Detect which cell encompasses the target text, then output its [x, y] center coordinate. 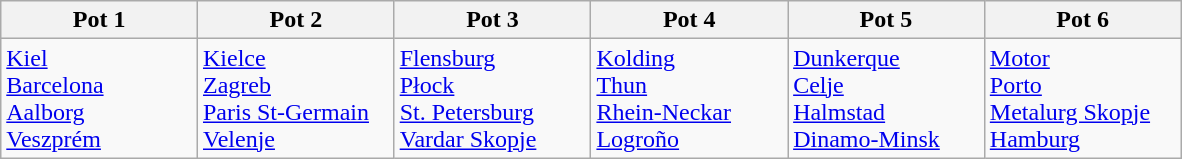
Kolding Thun Rhein-Neckar Logroño [690, 98]
Pot 6 [1082, 20]
Pot 1 [100, 20]
Motor Porto Metalurg Skopje Hamburg [1082, 98]
Kiel Barcelona Aalborg Veszprém [100, 98]
Pot 5 [886, 20]
Pot 3 [492, 20]
Dunkerque Celje Halmstad Dinamo-Minsk [886, 98]
Kielce Zagreb Paris St-Germain Velenje [296, 98]
Pot 2 [296, 20]
Flensburg Płock St. Petersburg Vardar Skopje [492, 98]
Pot 4 [690, 20]
